Capture the cell that displays the provided text and extract its (x, y) central coordinate. 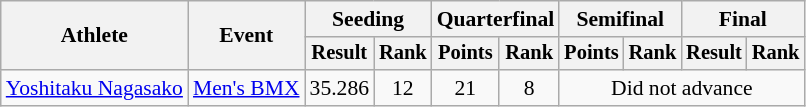
Quarterfinal (496, 19)
8 (529, 88)
Yoshitaku Nagasako (94, 88)
Seeding (368, 19)
Athlete (94, 36)
Semifinal (620, 19)
Did not advance (682, 88)
12 (403, 88)
21 (466, 88)
Men's BMX (246, 88)
Event (246, 36)
Final (742, 19)
35.286 (340, 88)
